Search for the cell housing the specified text and yield its (x, y) center coordinate. 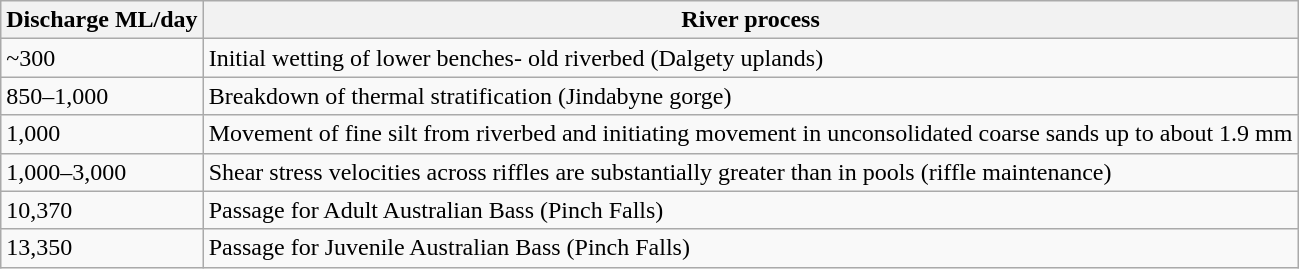
Movement of fine silt from riverbed and initiating movement in unconsolidated coarse sands up to about 1.9 mm (750, 134)
1,000–3,000 (102, 172)
10,370 (102, 210)
~300 (102, 58)
13,350 (102, 248)
Breakdown of thermal stratification (Jindabyne gorge) (750, 96)
850–1,000 (102, 96)
Passage for Adult Australian Bass (Pinch Falls) (750, 210)
River process (750, 20)
Initial wetting of lower benches- old riverbed (Dalgety uplands) (750, 58)
Passage for Juvenile Australian Bass (Pinch Falls) (750, 248)
1,000 (102, 134)
Discharge ML/day (102, 20)
Shear stress velocities across riffles are substantially greater than in pools (riffle maintenance) (750, 172)
